Locate the cell with the specified text and output its [x, y] center coordinate. 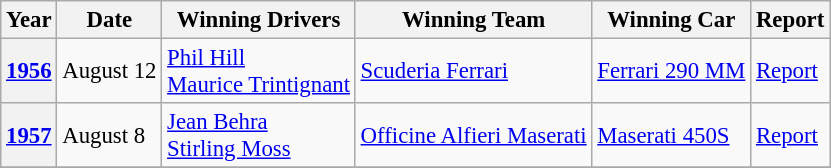
Winning Car [672, 20]
Date [110, 20]
Phil Hill Maurice Trintignant [258, 72]
Officine Alfieri Maserati [474, 136]
Maserati 450S [672, 136]
Scuderia Ferrari [474, 72]
Winning Drivers [258, 20]
1956 [29, 72]
Jean Behra Stirling Moss [258, 136]
Winning Team [474, 20]
August 12 [110, 72]
1957 [29, 136]
Ferrari 290 MM [672, 72]
Year [29, 20]
August 8 [110, 136]
